Pinpoint the cell where the given text exists, returning its [x, y] midpoint coordinate. 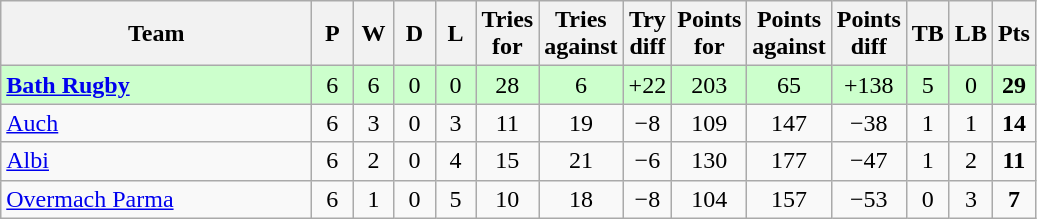
−6 [648, 161]
18 [581, 199]
Points diff [868, 34]
−47 [868, 161]
−38 [868, 123]
Team [156, 34]
177 [789, 161]
Albi [156, 161]
D [414, 34]
Overmach Parma [156, 199]
4 [456, 161]
109 [710, 123]
L [456, 34]
28 [508, 85]
21 [581, 161]
TB [928, 34]
Auch [156, 123]
Pts [1014, 34]
W [374, 34]
147 [789, 123]
65 [789, 85]
29 [1014, 85]
14 [1014, 123]
Bath Rugby [156, 85]
Tries against [581, 34]
+138 [868, 85]
Tries for [508, 34]
104 [710, 199]
+22 [648, 85]
P [332, 34]
Points for [710, 34]
Try diff [648, 34]
130 [710, 161]
157 [789, 199]
10 [508, 199]
LB [970, 34]
203 [710, 85]
7 [1014, 199]
19 [581, 123]
−53 [868, 199]
Points against [789, 34]
15 [508, 161]
